Capture the cell that displays the provided text and extract its (x, y) central coordinate. 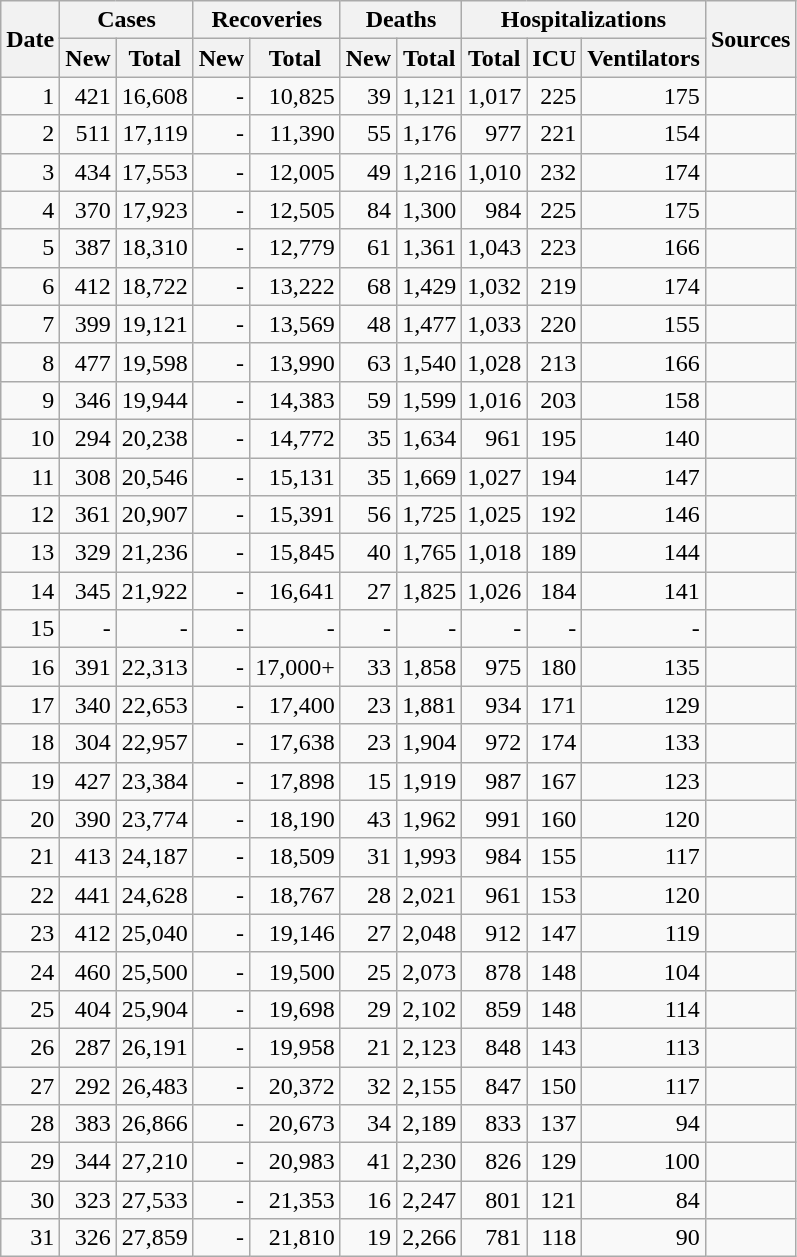
56 (368, 515)
18,310 (154, 248)
1,018 (494, 553)
213 (554, 362)
59 (368, 400)
24,628 (154, 895)
21,810 (296, 1238)
2,048 (430, 933)
63 (368, 362)
13,990 (296, 362)
19,146 (296, 933)
194 (554, 477)
404 (88, 1009)
40 (368, 553)
30 (30, 1200)
221 (554, 134)
2,230 (430, 1162)
18,190 (296, 819)
1,026 (494, 591)
370 (88, 210)
140 (644, 438)
13,569 (296, 324)
17,553 (154, 172)
434 (88, 172)
19,500 (296, 971)
171 (554, 705)
Cases (126, 20)
22,957 (154, 743)
20,546 (154, 477)
150 (554, 1085)
1 (30, 96)
Recoveries (266, 20)
23,384 (154, 781)
11,390 (296, 134)
2,102 (430, 1009)
287 (88, 1047)
1,300 (430, 210)
15,131 (296, 477)
55 (368, 134)
1,825 (430, 591)
14 (30, 591)
18 (30, 743)
143 (554, 1047)
7 (30, 324)
25,040 (154, 933)
346 (88, 400)
972 (494, 743)
2,021 (430, 895)
1,858 (430, 667)
17 (30, 705)
3 (30, 172)
220 (554, 324)
11 (30, 477)
826 (494, 1162)
292 (88, 1085)
1,043 (494, 248)
144 (644, 553)
20,238 (154, 438)
16,608 (154, 96)
Date (30, 39)
1,027 (494, 477)
141 (644, 591)
23,774 (154, 819)
2 (30, 134)
21,236 (154, 553)
39 (368, 96)
17,923 (154, 210)
1,010 (494, 172)
160 (554, 819)
22 (30, 895)
1,599 (430, 400)
17,400 (296, 705)
43 (368, 819)
8 (30, 362)
387 (88, 248)
232 (554, 172)
90 (644, 1238)
17,638 (296, 743)
20 (30, 819)
121 (554, 1200)
113 (644, 1047)
10,825 (296, 96)
878 (494, 971)
184 (554, 591)
1,176 (430, 134)
17,119 (154, 134)
Sources (750, 39)
94 (644, 1124)
180 (554, 667)
14,772 (296, 438)
32 (368, 1085)
119 (644, 933)
192 (554, 515)
34 (368, 1124)
1,669 (430, 477)
1,881 (430, 705)
1,361 (430, 248)
1,033 (494, 324)
153 (554, 895)
24,187 (154, 857)
5 (30, 248)
421 (88, 96)
18,722 (154, 286)
27,859 (154, 1238)
146 (644, 515)
12,005 (296, 172)
1,028 (494, 362)
154 (644, 134)
1,765 (430, 553)
19,698 (296, 1009)
41 (368, 1162)
17,000+ (296, 667)
1,032 (494, 286)
18,767 (296, 895)
987 (494, 781)
1,016 (494, 400)
1,919 (430, 781)
195 (554, 438)
61 (368, 248)
413 (88, 857)
223 (554, 248)
2,266 (430, 1238)
1,025 (494, 515)
167 (554, 781)
26 (30, 1047)
12,779 (296, 248)
27,533 (154, 1200)
1,634 (430, 438)
441 (88, 895)
361 (88, 515)
203 (554, 400)
975 (494, 667)
68 (368, 286)
21,353 (296, 1200)
13 (30, 553)
1,904 (430, 743)
6 (30, 286)
859 (494, 1009)
2,073 (430, 971)
781 (494, 1238)
137 (554, 1124)
912 (494, 933)
340 (88, 705)
19,958 (296, 1047)
33 (368, 667)
460 (88, 971)
1,121 (430, 96)
Ventilators (644, 58)
991 (494, 819)
104 (644, 971)
326 (88, 1238)
1,477 (430, 324)
477 (88, 362)
25,500 (154, 971)
20,673 (296, 1124)
511 (88, 134)
49 (368, 172)
ICU (554, 58)
2,155 (430, 1085)
26,191 (154, 1047)
2,247 (430, 1200)
Hospitalizations (584, 20)
21,922 (154, 591)
323 (88, 1200)
1,017 (494, 96)
391 (88, 667)
19,944 (154, 400)
934 (494, 705)
329 (88, 553)
399 (88, 324)
133 (644, 743)
801 (494, 1200)
219 (554, 286)
27,210 (154, 1162)
1,216 (430, 172)
308 (88, 477)
14,383 (296, 400)
158 (644, 400)
12 (30, 515)
16,641 (296, 591)
13,222 (296, 286)
1,993 (430, 857)
9 (30, 400)
390 (88, 819)
1,540 (430, 362)
135 (644, 667)
294 (88, 438)
20,983 (296, 1162)
4 (30, 210)
26,483 (154, 1085)
123 (644, 781)
24 (30, 971)
427 (88, 781)
19,598 (154, 362)
1,725 (430, 515)
18,509 (296, 857)
2,189 (430, 1124)
114 (644, 1009)
12,505 (296, 210)
25,904 (154, 1009)
Deaths (400, 20)
2,123 (430, 1047)
20,907 (154, 515)
10 (30, 438)
833 (494, 1124)
848 (494, 1047)
22,653 (154, 705)
19,121 (154, 324)
304 (88, 743)
847 (494, 1085)
20,372 (296, 1085)
189 (554, 553)
1,429 (430, 286)
118 (554, 1238)
15,845 (296, 553)
344 (88, 1162)
15,391 (296, 515)
48 (368, 324)
1,962 (430, 819)
345 (88, 591)
22,313 (154, 667)
383 (88, 1124)
977 (494, 134)
100 (644, 1162)
17,898 (296, 781)
26,866 (154, 1124)
